Scan for the cell matching the given text and deliver its (X, Y) coordinate at center. 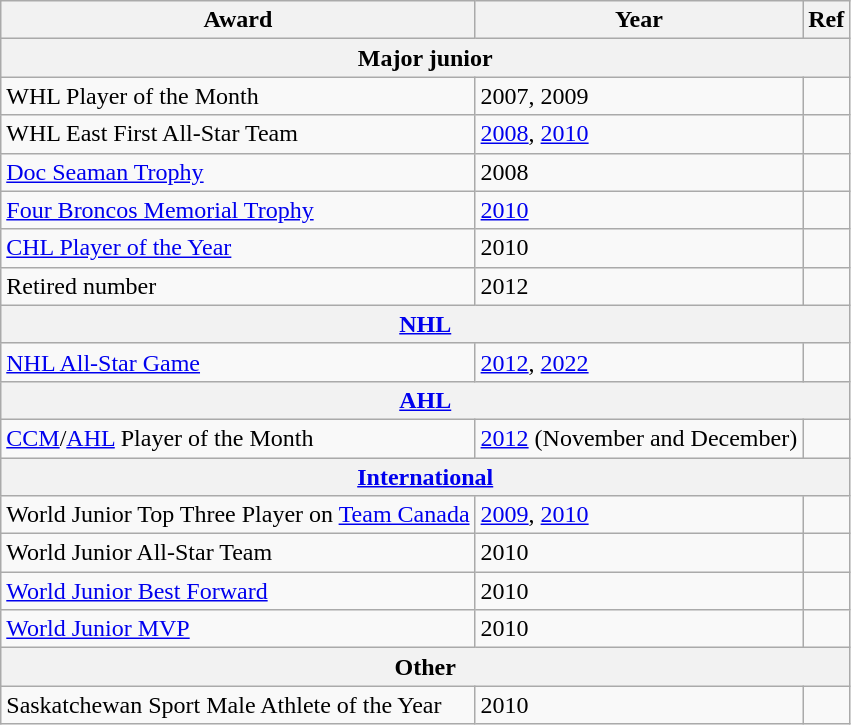
Saskatchewan Sport Male Athlete of the Year (238, 705)
World Junior All-Star Team (238, 553)
2007, 2009 (639, 96)
NHL (426, 324)
Four Broncos Memorial Trophy (238, 210)
World Junior Best Forward (238, 591)
2012 (639, 286)
Ref (826, 20)
Doc Seaman Trophy (238, 172)
CCM/AHL Player of the Month (238, 438)
World Junior Top Three Player on Team Canada (238, 515)
CHL Player of the Year (238, 248)
Award (238, 20)
WHL Player of the Month (238, 96)
Year (639, 20)
2012 (November and December) (639, 438)
Major junior (426, 58)
Retired number (238, 286)
International (426, 477)
2008, 2010 (639, 134)
NHL All-Star Game (238, 362)
WHL East First All-Star Team (238, 134)
World Junior MVP (238, 629)
2012, 2022 (639, 362)
AHL (426, 400)
2008 (639, 172)
2009, 2010 (639, 515)
Other (426, 667)
